Capture the cell that displays the provided text and extract its (x, y) central coordinate. 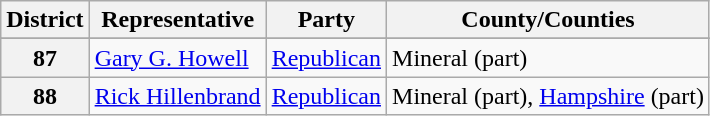
87 (45, 58)
Gary G. Howell (178, 58)
District (45, 20)
88 (45, 96)
Party (326, 20)
Representative (178, 20)
County/Counties (548, 20)
Mineral (part), Hampshire (part) (548, 96)
Rick Hillenbrand (178, 96)
Mineral (part) (548, 58)
